Capture the cell that displays the provided text and extract its (X, Y) central coordinate. 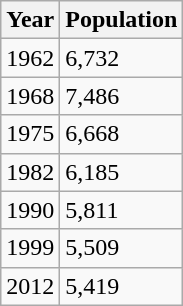
1990 (30, 210)
5,509 (122, 248)
6,185 (122, 172)
Population (122, 20)
6,668 (122, 134)
2012 (30, 286)
1968 (30, 96)
1975 (30, 134)
5,811 (122, 210)
1999 (30, 248)
7,486 (122, 96)
1962 (30, 58)
6,732 (122, 58)
1982 (30, 172)
Year (30, 20)
5,419 (122, 286)
